For the text-containing cell, return its midpoint in (X, Y) coordinate format. 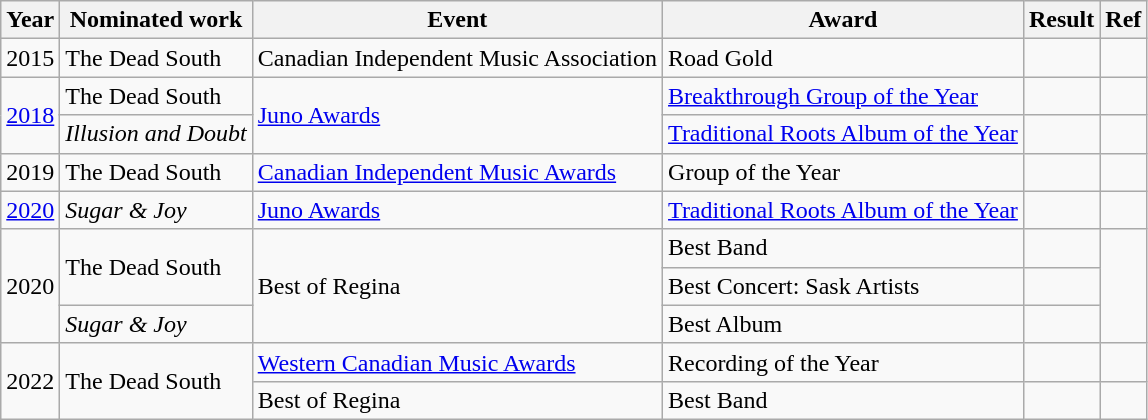
Breakthrough Group of the Year (844, 96)
Event (457, 20)
Nominated work (156, 20)
Group of the Year (844, 172)
2022 (30, 381)
2015 (30, 58)
Canadian Independent Music Awards (457, 172)
Recording of the Year (844, 362)
Best Album (844, 324)
Award (844, 20)
2018 (30, 115)
Western Canadian Music Awards (457, 362)
Result (1061, 20)
Ref (1124, 20)
Best Concert: Sask Artists (844, 286)
Road Gold (844, 58)
Year (30, 20)
2019 (30, 172)
Canadian Independent Music Association (457, 58)
Illusion and Doubt (156, 134)
